Pinpoint the cell where the given text exists, returning its [X, Y] midpoint coordinate. 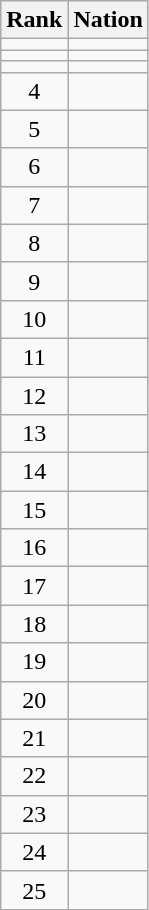
24 [34, 852]
14 [34, 472]
25 [34, 890]
12 [34, 395]
16 [34, 548]
11 [34, 357]
17 [34, 586]
Nation [108, 20]
19 [34, 662]
22 [34, 776]
10 [34, 319]
20 [34, 700]
9 [34, 281]
18 [34, 624]
5 [34, 129]
6 [34, 167]
7 [34, 205]
23 [34, 814]
4 [34, 91]
Rank [34, 20]
15 [34, 510]
8 [34, 243]
13 [34, 434]
21 [34, 738]
